Capture the cell that displays the provided text and extract its (X, Y) central coordinate. 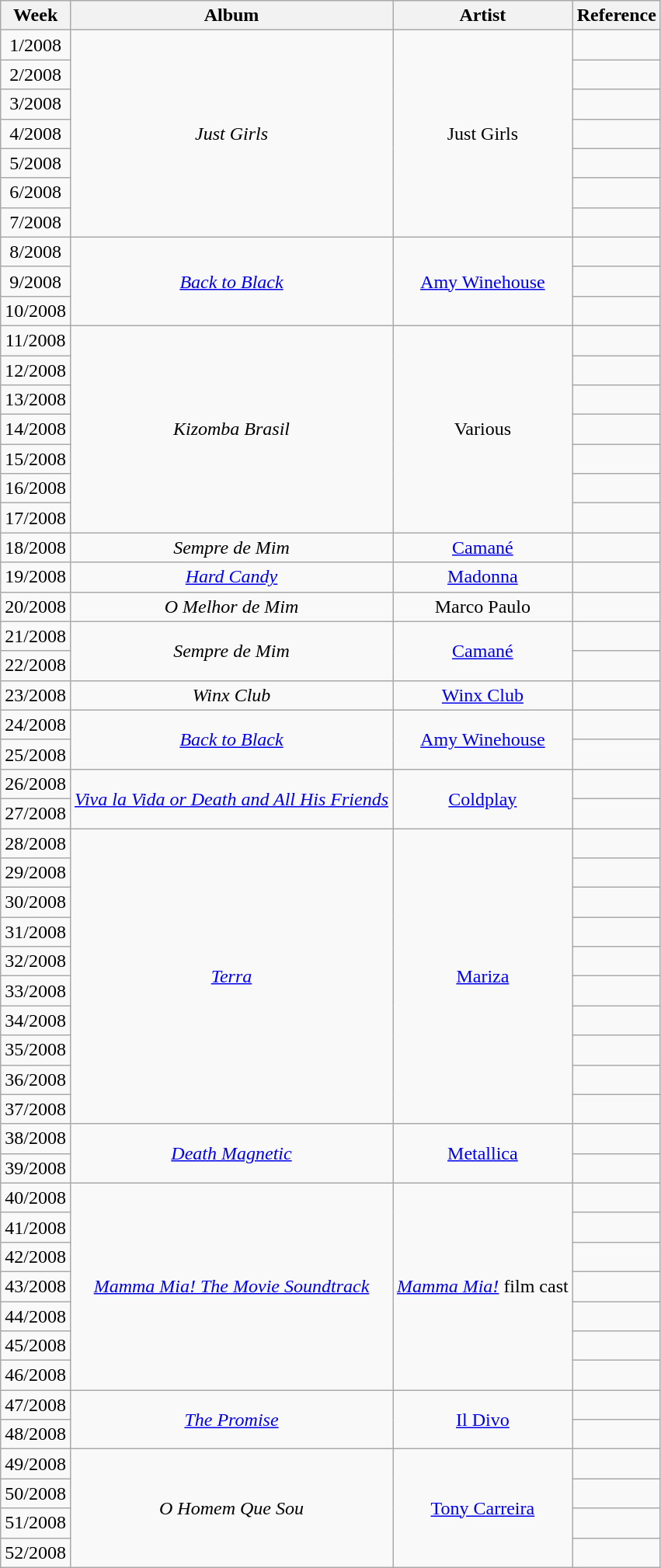
Week (36, 16)
20/2008 (36, 607)
Death Magnetic (231, 1153)
3/2008 (36, 104)
45/2008 (36, 1346)
15/2008 (36, 459)
Artist (483, 16)
Album (231, 16)
28/2008 (36, 843)
50/2008 (36, 1493)
4/2008 (36, 134)
51/2008 (36, 1523)
Coldplay (483, 798)
40/2008 (36, 1198)
37/2008 (36, 1109)
Terra (231, 975)
The Promise (231, 1420)
12/2008 (36, 370)
42/2008 (36, 1257)
Viva la Vida or Death and All His Friends (231, 798)
1/2008 (36, 45)
43/2008 (36, 1286)
Mariza (483, 975)
O Melhor de Mim (231, 607)
31/2008 (36, 932)
30/2008 (36, 902)
21/2008 (36, 636)
2/2008 (36, 75)
9/2008 (36, 281)
29/2008 (36, 873)
Marco Paulo (483, 607)
16/2008 (36, 488)
27/2008 (36, 813)
26/2008 (36, 784)
Metallica (483, 1153)
Il Divo (483, 1420)
Reference (617, 16)
23/2008 (36, 695)
34/2008 (36, 1020)
25/2008 (36, 754)
18/2008 (36, 548)
41/2008 (36, 1227)
49/2008 (36, 1464)
32/2008 (36, 961)
13/2008 (36, 400)
Tony Carreira (483, 1508)
19/2008 (36, 577)
22/2008 (36, 666)
38/2008 (36, 1139)
Madonna (483, 577)
46/2008 (36, 1375)
Hard Candy (231, 577)
39/2008 (36, 1168)
44/2008 (36, 1316)
35/2008 (36, 1050)
Kizomba Brasil (231, 429)
Mamma Mia! film cast (483, 1286)
48/2008 (36, 1434)
47/2008 (36, 1405)
5/2008 (36, 163)
33/2008 (36, 991)
11/2008 (36, 340)
8/2008 (36, 252)
14/2008 (36, 429)
Various (483, 429)
10/2008 (36, 311)
6/2008 (36, 193)
O Homem Que Sou (231, 1508)
24/2008 (36, 725)
Mamma Mia! The Movie Soundtrack (231, 1286)
17/2008 (36, 518)
36/2008 (36, 1080)
52/2008 (36, 1552)
7/2008 (36, 222)
